Capture the cell that displays the provided text and extract its [X, Y] central coordinate. 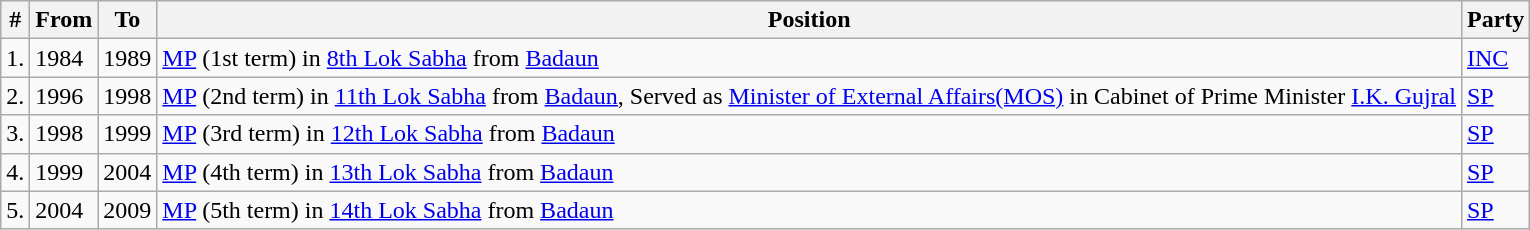
MP (4th term) in 13th Lok Sabha from Badaun [810, 172]
1989 [128, 58]
MP (2nd term) in 11th Lok Sabha from Badaun, Served as Minister of External Affairs(MOS) in Cabinet of Prime Minister I.K. Gujral [810, 96]
To [128, 20]
1. [16, 58]
5. [16, 210]
2. [16, 96]
INC [1495, 58]
Party [1495, 20]
MP (3rd term) in 12th Lok Sabha from Badaun [810, 134]
From [64, 20]
# [16, 20]
1984 [64, 58]
1996 [64, 96]
MP (1st term) in 8th Lok Sabha from Badaun [810, 58]
4. [16, 172]
Position [810, 20]
MP (5th term) in 14th Lok Sabha from Badaun [810, 210]
3. [16, 134]
2009 [128, 210]
